Capture the cell that displays the provided text and extract its (X, Y) central coordinate. 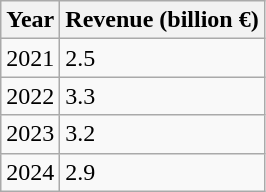
3.2 (162, 134)
2024 (30, 172)
2022 (30, 96)
Year (30, 20)
2023 (30, 134)
2021 (30, 58)
2.5 (162, 58)
Revenue (billion €) (162, 20)
2.9 (162, 172)
3.3 (162, 96)
